Determine the [X, Y] coordinate at the center of the cell enclosing the given text.  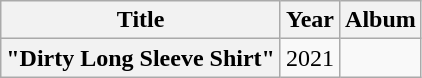
"Dirty Long Sleeve Shirt" [141, 58]
2021 [310, 58]
Title [141, 20]
Year [310, 20]
Album [381, 20]
